Locate the cell with the specified text and output its [x, y] center coordinate. 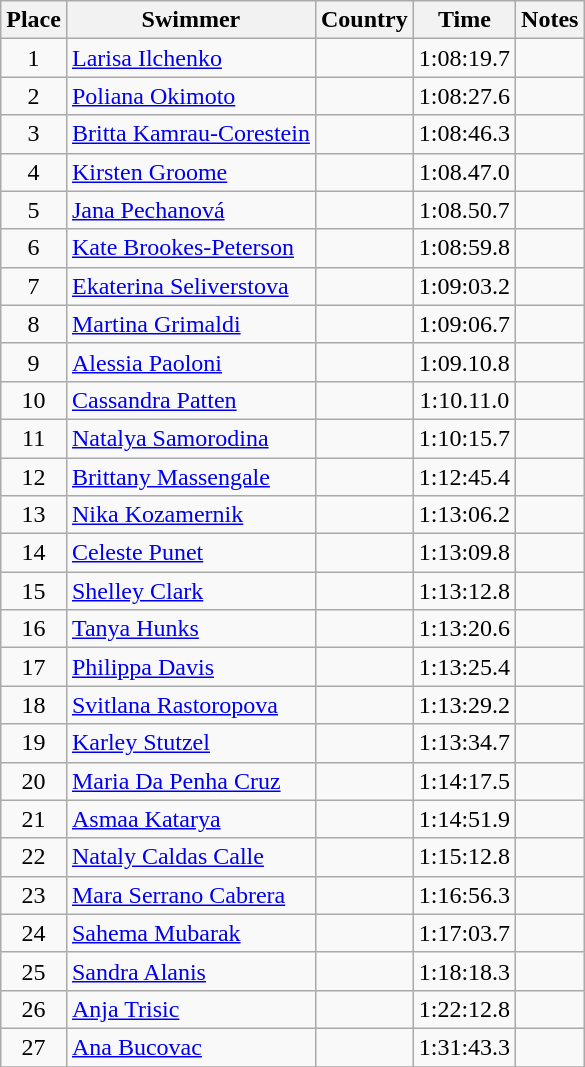
Philippa Davis [190, 667]
Poliana Okimoto [190, 96]
11 [34, 438]
1:08:19.7 [464, 58]
Brittany Massengale [190, 477]
1:10.11.0 [464, 400]
Natalya Samorodina [190, 438]
Sandra Alanis [190, 971]
Country [364, 20]
1:31:43.3 [464, 1047]
6 [34, 248]
Tanya Hunks [190, 629]
18 [34, 705]
1:13:06.2 [464, 515]
17 [34, 667]
10 [34, 400]
Notes [550, 20]
Mara Serrano Cabrera [190, 895]
5 [34, 210]
26 [34, 1009]
1:22:12.8 [464, 1009]
1:15:12.8 [464, 857]
Ekaterina Seliverstova [190, 286]
Swimmer [190, 20]
1:08.50.7 [464, 210]
16 [34, 629]
23 [34, 895]
21 [34, 819]
9 [34, 362]
Britta Kamrau-Corestein [190, 134]
8 [34, 324]
1:14:17.5 [464, 781]
1:13:34.7 [464, 743]
1:13:25.4 [464, 667]
1:08:46.3 [464, 134]
Martina Grimaldi [190, 324]
1:10:15.7 [464, 438]
1:12:45.4 [464, 477]
1:08.47.0 [464, 172]
2 [34, 96]
3 [34, 134]
Time [464, 20]
1:17:03.7 [464, 933]
Kirsten Groome [190, 172]
Karley Stutzel [190, 743]
1:09:03.2 [464, 286]
25 [34, 971]
Jana Pechanová [190, 210]
Maria Da Penha Cruz [190, 781]
Nika Kozamernik [190, 515]
7 [34, 286]
1:16:56.3 [464, 895]
1:13:09.8 [464, 553]
12 [34, 477]
4 [34, 172]
Svitlana Rastoropova [190, 705]
Nataly Caldas Calle [190, 857]
24 [34, 933]
1:13:20.6 [464, 629]
1:18:18.3 [464, 971]
Ana Bucovac [190, 1047]
15 [34, 591]
20 [34, 781]
1:13:12.8 [464, 591]
Larisa Ilchenko [190, 58]
Shelley Clark [190, 591]
13 [34, 515]
19 [34, 743]
1:14:51.9 [464, 819]
Anja Trisic [190, 1009]
Asmaa Katarya [190, 819]
Celeste Punet [190, 553]
22 [34, 857]
1 [34, 58]
1:09:06.7 [464, 324]
Kate Brookes-Peterson [190, 248]
Alessia Paoloni [190, 362]
Sahema Mubarak [190, 933]
1:08:27.6 [464, 96]
1:09.10.8 [464, 362]
Cassandra Patten [190, 400]
Place [34, 20]
1:13:29.2 [464, 705]
1:08:59.8 [464, 248]
14 [34, 553]
27 [34, 1047]
